Detect which cell encompasses the target text, then output its (X, Y) center coordinate. 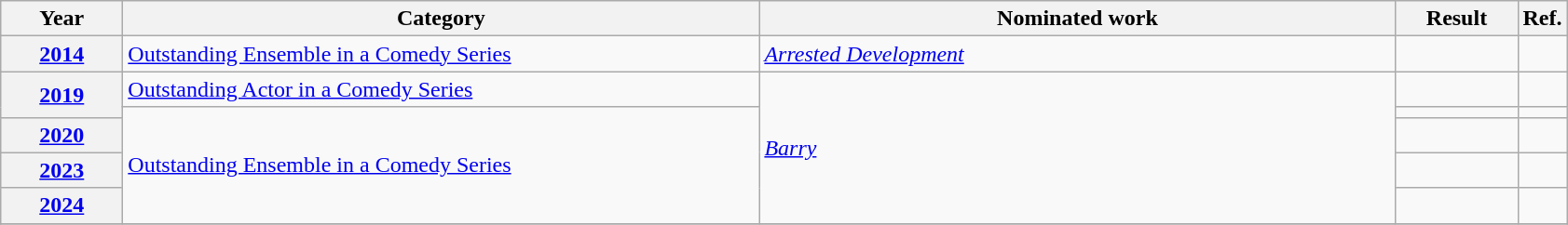
2023 (61, 170)
Barry (1077, 147)
2014 (61, 54)
2020 (61, 135)
Nominated work (1077, 19)
Category (442, 19)
2019 (61, 95)
Arrested Development (1077, 54)
Result (1457, 19)
Outstanding Actor in a Comedy Series (442, 89)
Ref. (1543, 19)
Year (61, 19)
2024 (61, 205)
